Pinpoint the cell where the given text exists, returning its (X, Y) midpoint coordinate. 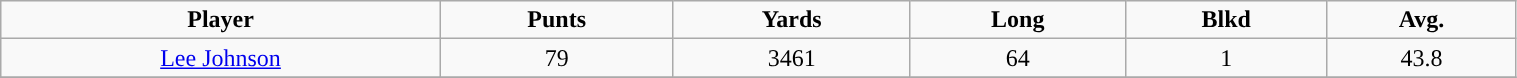
Blkd (1226, 20)
3461 (792, 58)
64 (1018, 58)
Yards (792, 20)
Avg. (1422, 20)
79 (556, 58)
Punts (556, 20)
1 (1226, 58)
Long (1018, 20)
Player (221, 20)
43.8 (1422, 58)
Lee Johnson (221, 58)
